Capture the cell that displays the provided text and extract its (x, y) central coordinate. 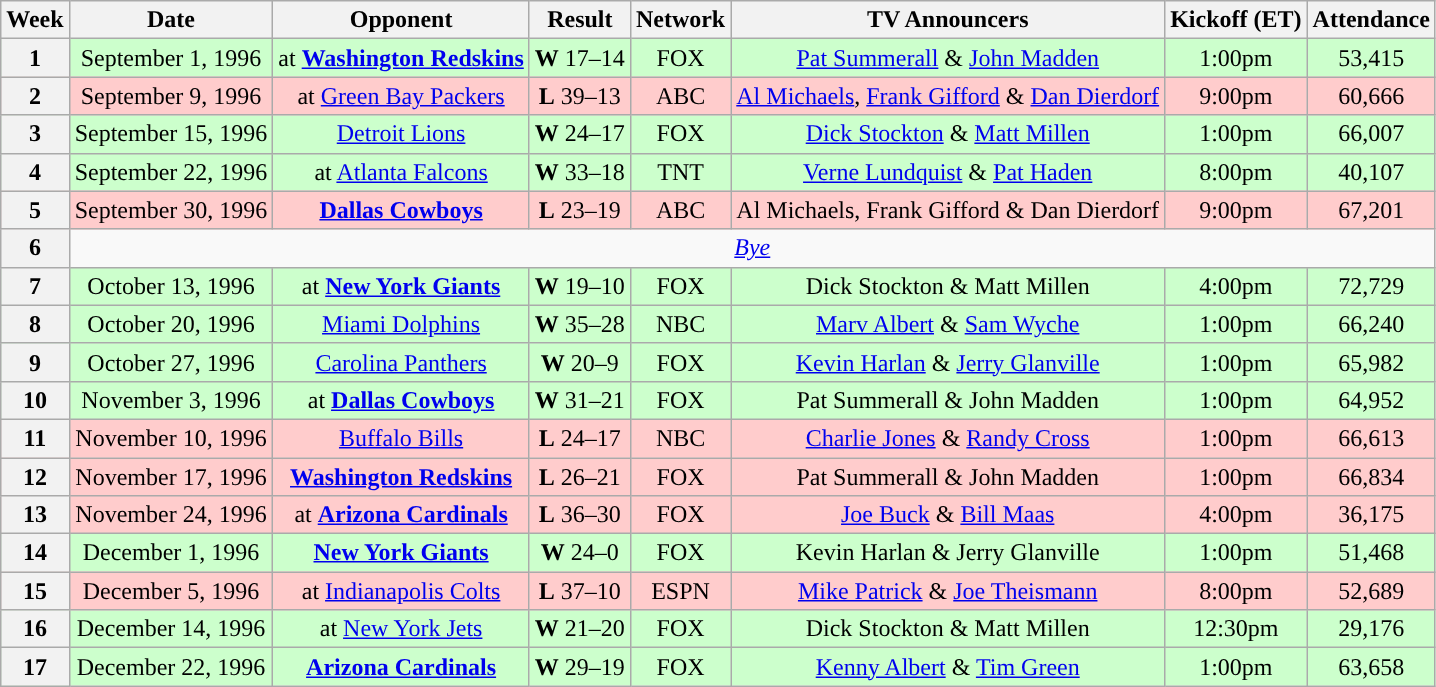
Network (680, 20)
Joe Buck & Bill Maas (948, 515)
67,201 (1371, 210)
14 (35, 553)
3 (35, 134)
66,007 (1371, 134)
W 24–17 (580, 134)
Bye (752, 248)
2 (35, 96)
November 10, 1996 (171, 438)
W 19–10 (580, 286)
at Indianapolis Colts (401, 591)
October 13, 1996 (171, 286)
66,613 (1371, 438)
December 1, 1996 (171, 553)
September 22, 1996 (171, 172)
Charlie Jones & Randy Cross (948, 438)
December 14, 1996 (171, 629)
Carolina Panthers (401, 362)
12 (35, 477)
60,666 (1371, 96)
October 27, 1996 (171, 362)
New York Giants (401, 553)
November 24, 1996 (171, 515)
15 (35, 591)
8 (35, 324)
9 (35, 362)
W 35–28 (580, 324)
Dallas Cowboys (401, 210)
Week (35, 20)
5 (35, 210)
September 30, 1996 (171, 210)
at Atlanta Falcons (401, 172)
ESPN (680, 591)
13 (35, 515)
L 36–30 (580, 515)
W 21–20 (580, 629)
64,952 (1371, 400)
1 (35, 58)
Detroit Lions (401, 134)
L 24–17 (580, 438)
at Dallas Cowboys (401, 400)
W 33–18 (580, 172)
Date (171, 20)
L 39–13 (580, 96)
November 3, 1996 (171, 400)
W 17–14 (580, 58)
W 20–9 (580, 362)
66,240 (1371, 324)
W 29–19 (580, 667)
at Washington Redskins (401, 58)
12:30pm (1236, 629)
September 15, 1996 (171, 134)
6 (35, 248)
at Arizona Cardinals (401, 515)
Kenny Albert & Tim Green (948, 667)
Miami Dolphins (401, 324)
72,729 (1371, 286)
Mike Patrick & Joe Theismann (948, 591)
L 26–21 (580, 477)
October 20, 1996 (171, 324)
December 22, 1996 (171, 667)
September 1, 1996 (171, 58)
Result (580, 20)
29,176 (1371, 629)
at New York Jets (401, 629)
40,107 (1371, 172)
at Green Bay Packers (401, 96)
W 31–21 (580, 400)
November 17, 1996 (171, 477)
Kickoff (ET) (1236, 20)
16 (35, 629)
36,175 (1371, 515)
Marv Albert & Sam Wyche (948, 324)
December 5, 1996 (171, 591)
L 37–10 (580, 591)
TNT (680, 172)
W 24–0 (580, 553)
10 (35, 400)
TV Announcers (948, 20)
53,415 (1371, 58)
at New York Giants (401, 286)
52,689 (1371, 591)
7 (35, 286)
Arizona Cardinals (401, 667)
Buffalo Bills (401, 438)
4 (35, 172)
51,468 (1371, 553)
65,982 (1371, 362)
Attendance (1371, 20)
63,658 (1371, 667)
Opponent (401, 20)
Verne Lundquist & Pat Haden (948, 172)
11 (35, 438)
Washington Redskins (401, 477)
September 9, 1996 (171, 96)
L 23–19 (580, 210)
17 (35, 667)
66,834 (1371, 477)
